Determine the [x, y] coordinate at the center of the cell enclosing the given text.  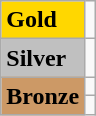
Bronze [43, 96]
Silver [43, 58]
Gold [43, 20]
